From the cell containing the given text, extract its center point as (X, Y) coordinate. 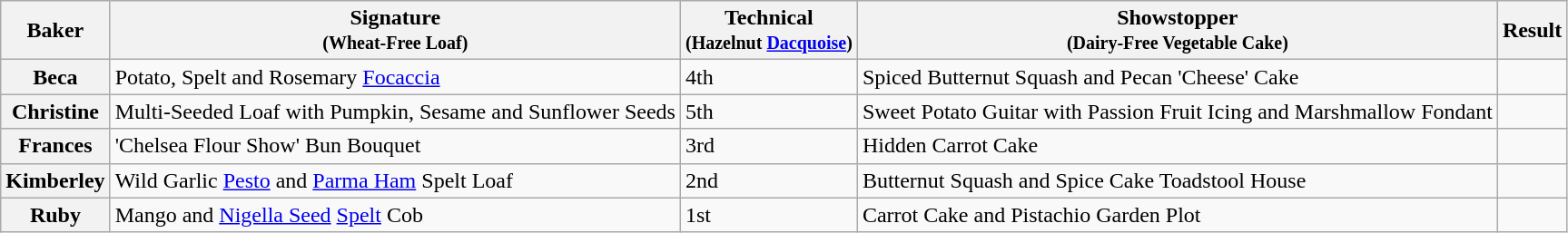
Technical(Hazelnut Dacquoise) (768, 31)
Multi-Seeded Loaf with Pumpkin, Sesame and Sunflower Seeds (395, 112)
Frances (55, 146)
1st (768, 215)
Wild Garlic Pesto and Parma Ham Spelt Loaf (395, 180)
'Chelsea Flour Show' Bun Bouquet (395, 146)
Carrot Cake and Pistachio Garden Plot (1177, 215)
Beca (55, 77)
5th (768, 112)
3rd (768, 146)
Mango and Nigella Seed Spelt Cob (395, 215)
Potato, Spelt and Rosemary Focaccia (395, 77)
Showstopper(Dairy-Free Vegetable Cake) (1177, 31)
Kimberley (55, 180)
2nd (768, 180)
Sweet Potato Guitar with Passion Fruit Icing and Marshmallow Fondant (1177, 112)
Christine (55, 112)
Result (1532, 31)
Hidden Carrot Cake (1177, 146)
Ruby (55, 215)
Baker (55, 31)
Signature(Wheat-Free Loaf) (395, 31)
Butternut Squash and Spice Cake Toadstool House (1177, 180)
Spiced Butternut Squash and Pecan 'Cheese' Cake (1177, 77)
4th (768, 77)
